Return (x, y) of the center of cell containing provided text 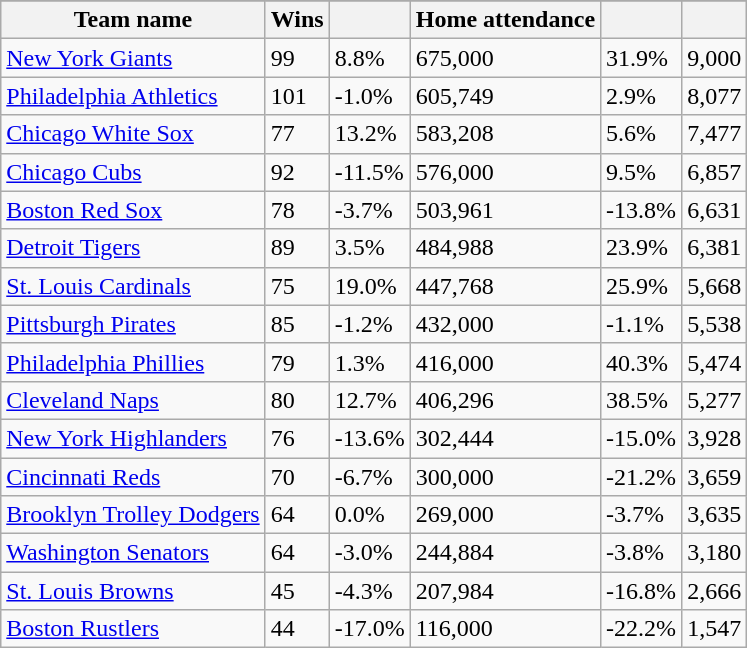
-3.8% (642, 553)
3,180 (714, 553)
-21.2% (642, 477)
13.2% (370, 134)
432,000 (505, 324)
-11.5% (370, 172)
-13.6% (370, 438)
-13.8% (642, 210)
Cleveland Naps (133, 400)
-6.7% (370, 477)
Philadelphia Phillies (133, 362)
0.0% (370, 515)
7,477 (714, 134)
31.9% (642, 58)
447,768 (505, 286)
3,635 (714, 515)
Team name (133, 20)
Chicago White Sox (133, 134)
5,474 (714, 362)
Boston Red Sox (133, 210)
25.9% (642, 286)
9.5% (642, 172)
Pittsburgh Pirates (133, 324)
77 (297, 134)
300,000 (505, 477)
-16.8% (642, 591)
89 (297, 248)
416,000 (505, 362)
99 (297, 58)
70 (297, 477)
8.8% (370, 58)
Chicago Cubs (133, 172)
12.7% (370, 400)
Detroit Tigers (133, 248)
45 (297, 591)
-3.0% (370, 553)
38.5% (642, 400)
5,538 (714, 324)
75 (297, 286)
484,988 (505, 248)
1,547 (714, 629)
Washington Senators (133, 553)
19.0% (370, 286)
Philadelphia Athletics (133, 96)
23.9% (642, 248)
Home attendance (505, 20)
New York Highlanders (133, 438)
-1.2% (370, 324)
76 (297, 438)
1.3% (370, 362)
576,000 (505, 172)
2.9% (642, 96)
302,444 (505, 438)
6,857 (714, 172)
78 (297, 210)
85 (297, 324)
5,277 (714, 400)
79 (297, 362)
-1.0% (370, 96)
6,381 (714, 248)
-17.0% (370, 629)
605,749 (505, 96)
8,077 (714, 96)
40.3% (642, 362)
80 (297, 400)
9,000 (714, 58)
St. Louis Cardinals (133, 286)
244,884 (505, 553)
Brooklyn Trolley Dodgers (133, 515)
St. Louis Browns (133, 591)
503,961 (505, 210)
44 (297, 629)
-1.1% (642, 324)
Boston Rustlers (133, 629)
Cincinnati Reds (133, 477)
2,666 (714, 591)
New York Giants (133, 58)
-4.3% (370, 591)
406,296 (505, 400)
Wins (297, 20)
-15.0% (642, 438)
116,000 (505, 629)
92 (297, 172)
-22.2% (642, 629)
583,208 (505, 134)
269,000 (505, 515)
3.5% (370, 248)
101 (297, 96)
5.6% (642, 134)
6,631 (714, 210)
207,984 (505, 591)
5,668 (714, 286)
675,000 (505, 58)
3,928 (714, 438)
3,659 (714, 477)
